Locate the cell with the specified text and output its [x, y] center coordinate. 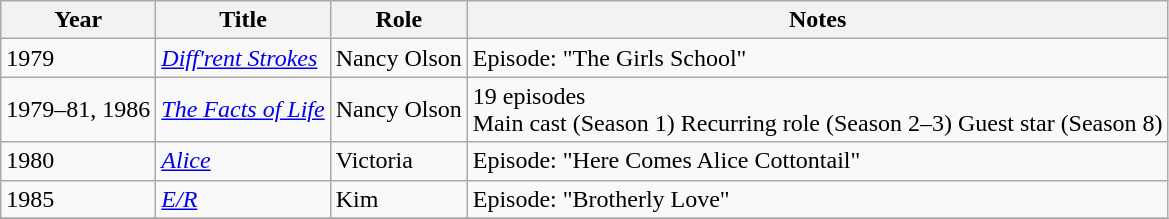
Victoria [398, 161]
The Facts of Life [243, 110]
Alice [243, 161]
1979 [78, 58]
1980 [78, 161]
Episode: "Here Comes Alice Cottontail" [818, 161]
Title [243, 20]
Year [78, 20]
E/R [243, 199]
Episode: "Brotherly Love" [818, 199]
Kim [398, 199]
Diff'rent Strokes [243, 58]
1985 [78, 199]
19 episodes Main cast (Season 1) Recurring role (Season 2–3) Guest star (Season 8) [818, 110]
Role [398, 20]
1979–81, 1986 [78, 110]
Episode: "The Girls School" [818, 58]
Notes [818, 20]
